For the text-containing cell, return its midpoint in (X, Y) coordinate format. 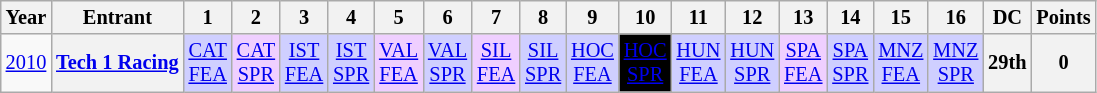
DC (1007, 17)
HUNFEA (699, 63)
29th (1007, 63)
15 (900, 17)
5 (398, 17)
HUNSPR (752, 63)
ISTFEA (304, 63)
SILSPR (543, 63)
10 (646, 17)
CATSPR (256, 63)
2 (256, 17)
12 (752, 17)
SPASPR (850, 63)
11 (699, 17)
14 (850, 17)
HOCFEA (592, 63)
SPAFEA (803, 63)
CATFEA (208, 63)
16 (956, 17)
MNZFEA (900, 63)
Year (26, 17)
13 (803, 17)
MNZSPR (956, 63)
3 (304, 17)
8 (543, 17)
Points (1063, 17)
SILFEA (496, 63)
1 (208, 17)
9 (592, 17)
0 (1063, 63)
ISTSPR (351, 63)
VALSPR (448, 63)
4 (351, 17)
VALFEA (398, 63)
2010 (26, 63)
HOCSPR (646, 63)
6 (448, 17)
7 (496, 17)
Tech 1 Racing (117, 63)
Entrant (117, 17)
